Determine the [X, Y] coordinate at the center of the cell enclosing the given text.  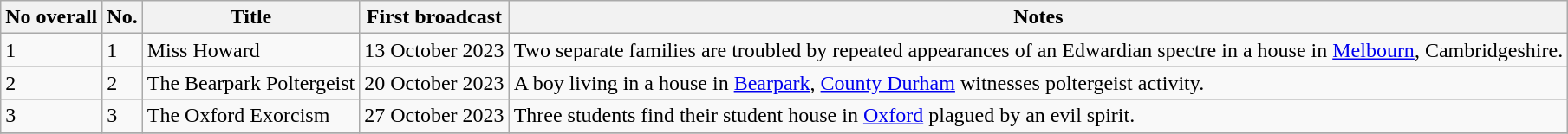
No overall [52, 17]
Title [251, 17]
20 October 2023 [434, 83]
Three students find their student house in Oxford plagued by an evil spirit. [1038, 116]
The Bearpark Poltergeist [251, 83]
Notes [1038, 17]
Two separate families are troubled by repeated appearances of an Edwardian spectre in a house in Melbourn, Cambridgeshire. [1038, 50]
The Oxford Exorcism [251, 116]
13 October 2023 [434, 50]
A boy living in a house in Bearpark, County Durham witnesses poltergeist activity. [1038, 83]
Miss Howard [251, 50]
First broadcast [434, 17]
27 October 2023 [434, 116]
No. [122, 17]
